From the cell containing the given text, extract its center point as (X, Y) coordinate. 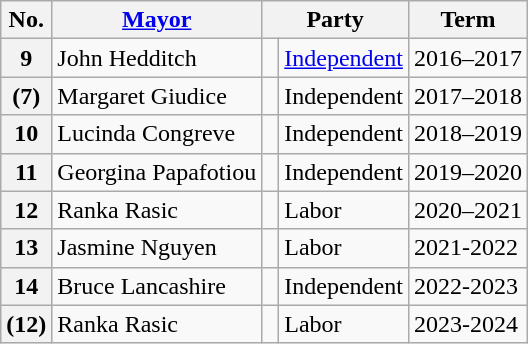
Margaret Giudice (157, 96)
2017–2018 (468, 96)
Mayor (157, 20)
12 (26, 210)
13 (26, 248)
Lucinda Congreve (157, 134)
2018–2019 (468, 134)
10 (26, 134)
Term (468, 20)
Bruce Lancashire (157, 286)
2023-2024 (468, 324)
14 (26, 286)
No. (26, 20)
9 (26, 58)
Georgina Papafotiou (157, 172)
2016–2017 (468, 58)
Jasmine Nguyen (157, 248)
(12) (26, 324)
11 (26, 172)
(7) (26, 96)
2019–2020 (468, 172)
2020–2021 (468, 210)
John Hedditch (157, 58)
2021-2022 (468, 248)
2022-2023 (468, 286)
Party (336, 20)
